Output the [X, Y] coordinate of the center of the cell containing the given text.  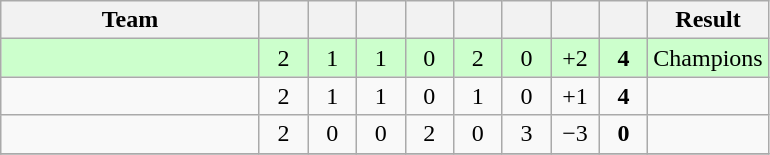
−3 [576, 134]
3 [526, 134]
Team [130, 20]
Result [708, 20]
+2 [576, 58]
+1 [576, 96]
Champions [708, 58]
